Determine the [X, Y] coordinate at the center of the cell enclosing the given text.  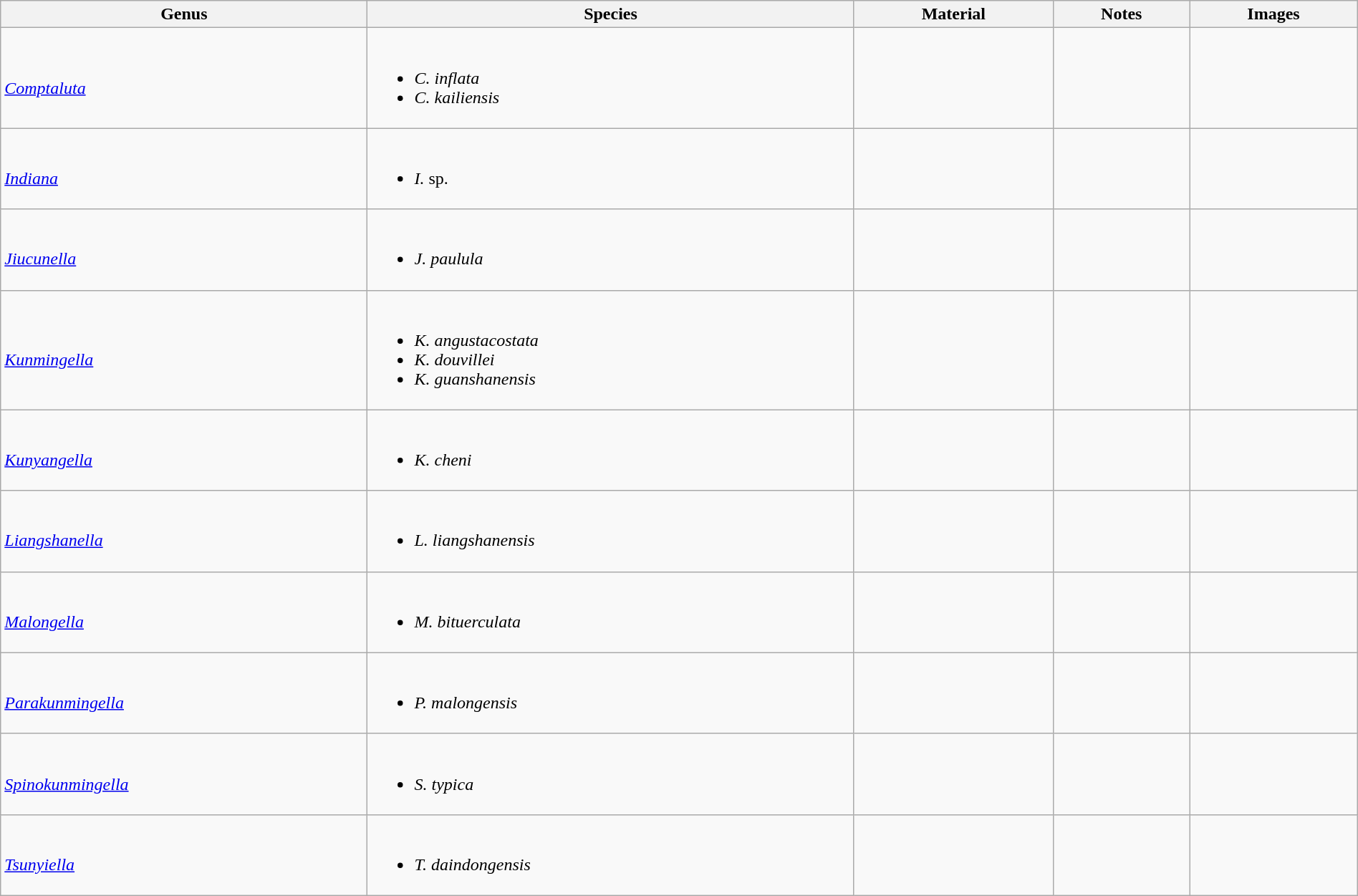
Notes [1122, 14]
K. cheni [610, 450]
Kunmingella [184, 350]
Genus [184, 14]
Material [954, 14]
S. typica [610, 774]
T. daindongensis [610, 855]
Comptaluta [184, 78]
Spinokunmingella [184, 774]
Indiana [184, 169]
Kunyangella [184, 450]
L. liangshanensis [610, 531]
Species [610, 14]
Malongella [184, 612]
P. malongensis [610, 693]
Images [1273, 14]
Tsunyiella [184, 855]
I. sp. [610, 169]
Liangshanella [184, 531]
Jiucunella [184, 249]
K. angustacostataK. douvilleiK. guanshanensis [610, 350]
J. paulula [610, 249]
M. bituerculata [610, 612]
C. inflataC. kailiensis [610, 78]
Parakunmingella [184, 693]
